Output the (X, Y) coordinate of the center of the cell containing the given text.  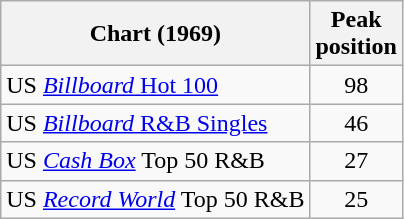
Peakposition (356, 34)
Chart (1969) (156, 34)
US Record World Top 50 R&B (156, 199)
US Cash Box Top 50 R&B (156, 161)
27 (356, 161)
US Billboard Hot 100 (156, 85)
98 (356, 85)
US Billboard R&B Singles (156, 123)
46 (356, 123)
25 (356, 199)
